Capture the cell that displays the provided text and extract its (x, y) central coordinate. 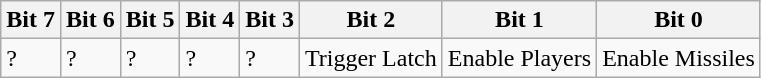
Bit 4 (210, 20)
Bit 1 (519, 20)
Bit 2 (370, 20)
Trigger Latch (370, 58)
Bit 3 (270, 20)
Bit 6 (90, 20)
Enable Players (519, 58)
Bit 5 (150, 20)
Bit 7 (31, 20)
Enable Missiles (679, 58)
Bit 0 (679, 20)
